Scan for the cell matching the given text and deliver its [X, Y] coordinate at center. 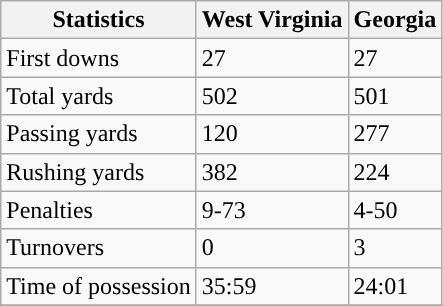
4-50 [395, 210]
3 [395, 248]
Statistics [99, 20]
Rushing yards [99, 172]
382 [272, 172]
120 [272, 134]
224 [395, 172]
0 [272, 248]
35:59 [272, 286]
501 [395, 96]
9-73 [272, 210]
277 [395, 134]
Turnovers [99, 248]
Georgia [395, 20]
Penalties [99, 210]
First downs [99, 58]
Passing yards [99, 134]
502 [272, 96]
Total yards [99, 96]
Time of possession [99, 286]
West Virginia [272, 20]
24:01 [395, 286]
